Extract the (X, Y) coordinate from the center of the cell holding the provided text.  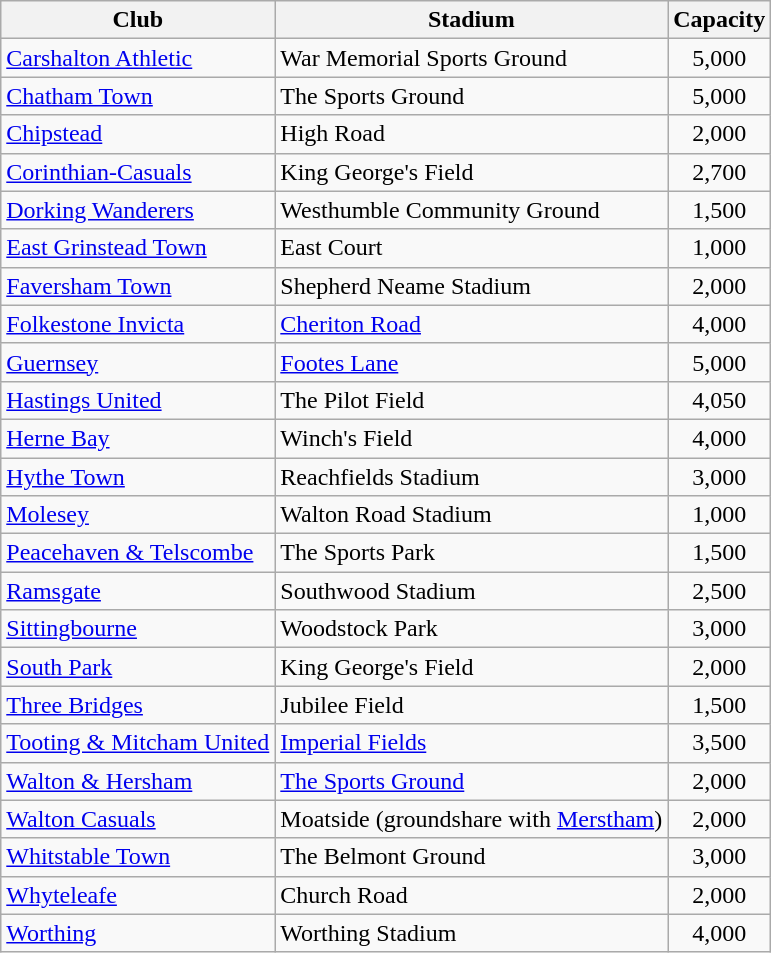
East Grinstead Town (138, 248)
Chatham Town (138, 96)
Sittingbourne (138, 629)
Capacity (720, 20)
Hythe Town (138, 477)
High Road (472, 134)
Herne Bay (138, 438)
Moatside (groundshare with Merstham) (472, 819)
Cheriton Road (472, 324)
Stadium (472, 20)
East Court (472, 248)
Imperial Fields (472, 743)
Folkestone Invicta (138, 324)
Winch's Field (472, 438)
3,500 (720, 743)
Jubilee Field (472, 705)
Shepherd Neame Stadium (472, 286)
Reachfields Stadium (472, 477)
2,700 (720, 172)
Footes Lane (472, 362)
War Memorial Sports Ground (472, 58)
Chipstead (138, 134)
Carshalton Athletic (138, 58)
Walton Road Stadium (472, 515)
Dorking Wanderers (138, 210)
Faversham Town (138, 286)
South Park (138, 667)
4,050 (720, 400)
Club (138, 20)
Worthing Stadium (472, 933)
The Sports Park (472, 553)
Guernsey (138, 362)
Tooting & Mitcham United (138, 743)
The Pilot Field (472, 400)
Walton Casuals (138, 819)
Westhumble Community Ground (472, 210)
Worthing (138, 933)
Whyteleafe (138, 895)
Molesey (138, 515)
2,500 (720, 591)
Corinthian-Casuals (138, 172)
The Belmont Ground (472, 857)
Ramsgate (138, 591)
Church Road (472, 895)
Peacehaven & Telscombe (138, 553)
Whitstable Town (138, 857)
Three Bridges (138, 705)
Hastings United (138, 400)
Southwood Stadium (472, 591)
Walton & Hersham (138, 781)
Woodstock Park (472, 629)
